Detect which cell encompasses the target text, then output its [X, Y] center coordinate. 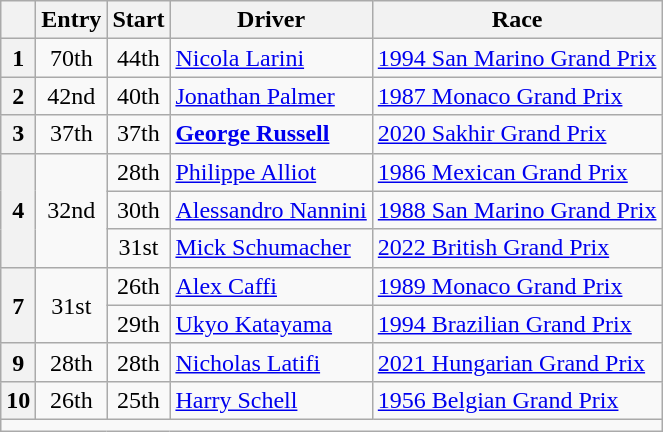
3 [18, 134]
4 [18, 210]
George Russell [271, 134]
40th [138, 96]
Nicola Larini [271, 58]
2022 British Grand Prix [517, 248]
1988 San Marino Grand Prix [517, 210]
44th [138, 58]
1994 Brazilian Grand Prix [517, 324]
Alex Caffi [271, 286]
Entry [72, 20]
7 [18, 305]
30th [138, 210]
Nicholas Latifi [271, 362]
1986 Mexican Grand Prix [517, 172]
2 [18, 96]
Jonathan Palmer [271, 96]
Alessandro Nannini [271, 210]
Driver [271, 20]
2021 Hungarian Grand Prix [517, 362]
42nd [72, 96]
9 [18, 362]
Ukyo Katayama [271, 324]
32nd [72, 210]
2020 Sakhir Grand Prix [517, 134]
29th [138, 324]
Mick Schumacher [271, 248]
1987 Monaco Grand Prix [517, 96]
Start [138, 20]
1989 Monaco Grand Prix [517, 286]
25th [138, 400]
Philippe Alliot [271, 172]
70th [72, 58]
Harry Schell [271, 400]
10 [18, 400]
1994 San Marino Grand Prix [517, 58]
Race [517, 20]
1956 Belgian Grand Prix [517, 400]
1 [18, 58]
